Output the [x, y] coordinate of the center of the cell containing the given text.  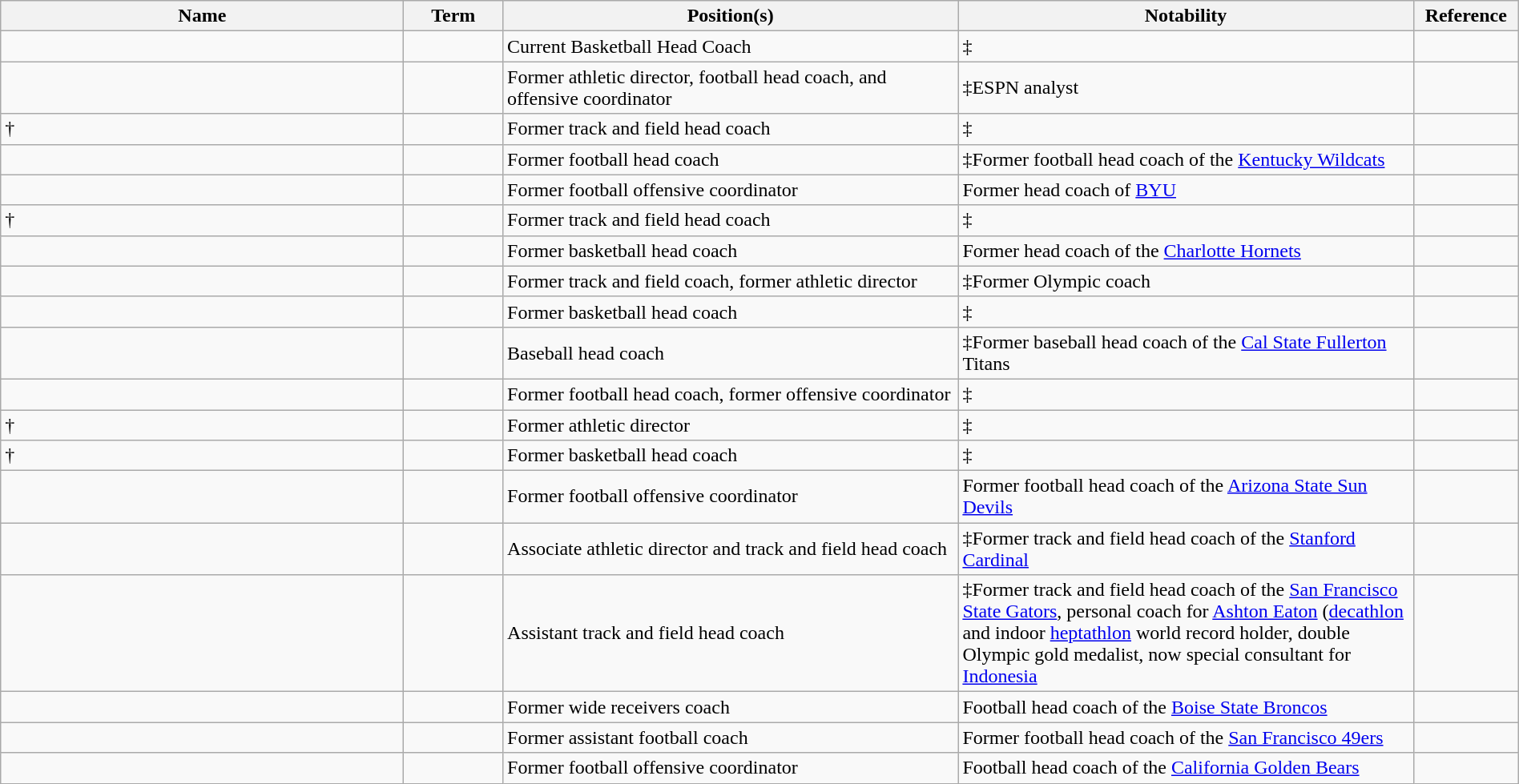
Former football head coach, former offensive coordinator [731, 394]
Former head coach of BYU [1186, 190]
Former football head coach of the Arizona State Sun Devils [1186, 497]
Former head coach of the Charlotte Hornets [1186, 251]
Former assistant football coach [731, 738]
‡Former baseball head coach of the Cal State Fullerton Titans [1186, 352]
‡ESPN analyst [1186, 88]
Former athletic director [731, 425]
Associate athletic director and track and field head coach [731, 549]
‡Former football head coach of the Kentucky Wildcats [1186, 159]
Assistant track and field head coach [731, 633]
Former football head coach [731, 159]
Football head coach of the Boise State Broncos [1186, 707]
Term [453, 16]
Former athletic director, football head coach, and offensive coordinator [731, 88]
Former track and field coach, former athletic director [731, 281]
Notability [1186, 16]
Name [202, 16]
Football head coach of the California Golden Bears [1186, 768]
Baseball head coach [731, 352]
Position(s) [731, 16]
Former wide receivers coach [731, 707]
Current Basketball Head Coach [731, 46]
‡Former Olympic coach [1186, 281]
‡Former track and field head coach of the Stanford Cardinal [1186, 549]
Reference [1466, 16]
Former football head coach of the San Francisco 49ers [1186, 738]
